Detect which cell encompasses the target text, then output its (X, Y) center coordinate. 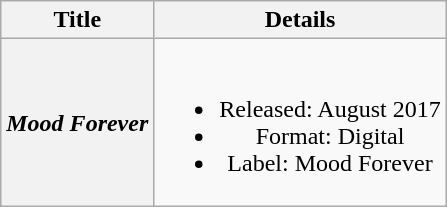
Details (300, 20)
Title (78, 20)
Released: August 2017Format: DigitalLabel: Mood Forever (300, 122)
Mood Forever (78, 122)
